Detect which cell encompasses the target text, then output its [x, y] center coordinate. 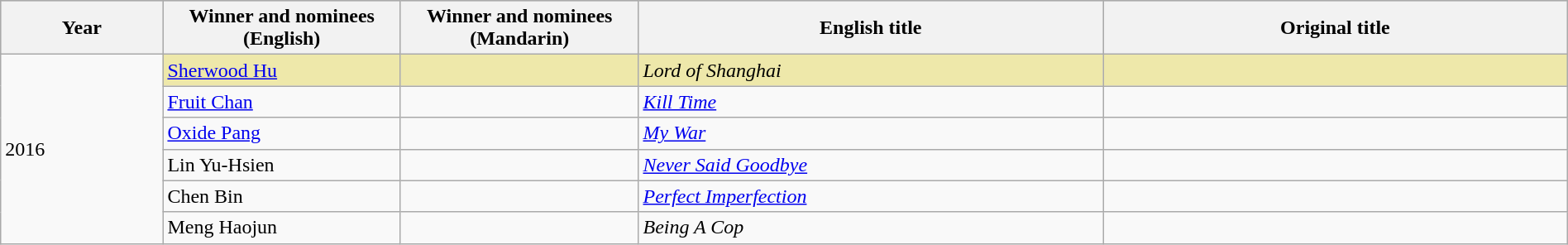
Lin Yu-Hsien [282, 165]
Oxide Pang [282, 133]
Kill Time [871, 102]
Lord of Shanghai [871, 70]
English title [871, 28]
Being A Cop [871, 228]
Meng Haojun [282, 228]
My War [871, 133]
Perfect Imperfection [871, 196]
Winner and nominees(Mandarin) [519, 28]
Original title [1336, 28]
2016 [82, 149]
Winner and nominees(English) [282, 28]
Year [82, 28]
Sherwood Hu [282, 70]
Never Said Goodbye [871, 165]
Chen Bin [282, 196]
Fruit Chan [282, 102]
